Output the [x, y] coordinate of the center of the cell containing the given text.  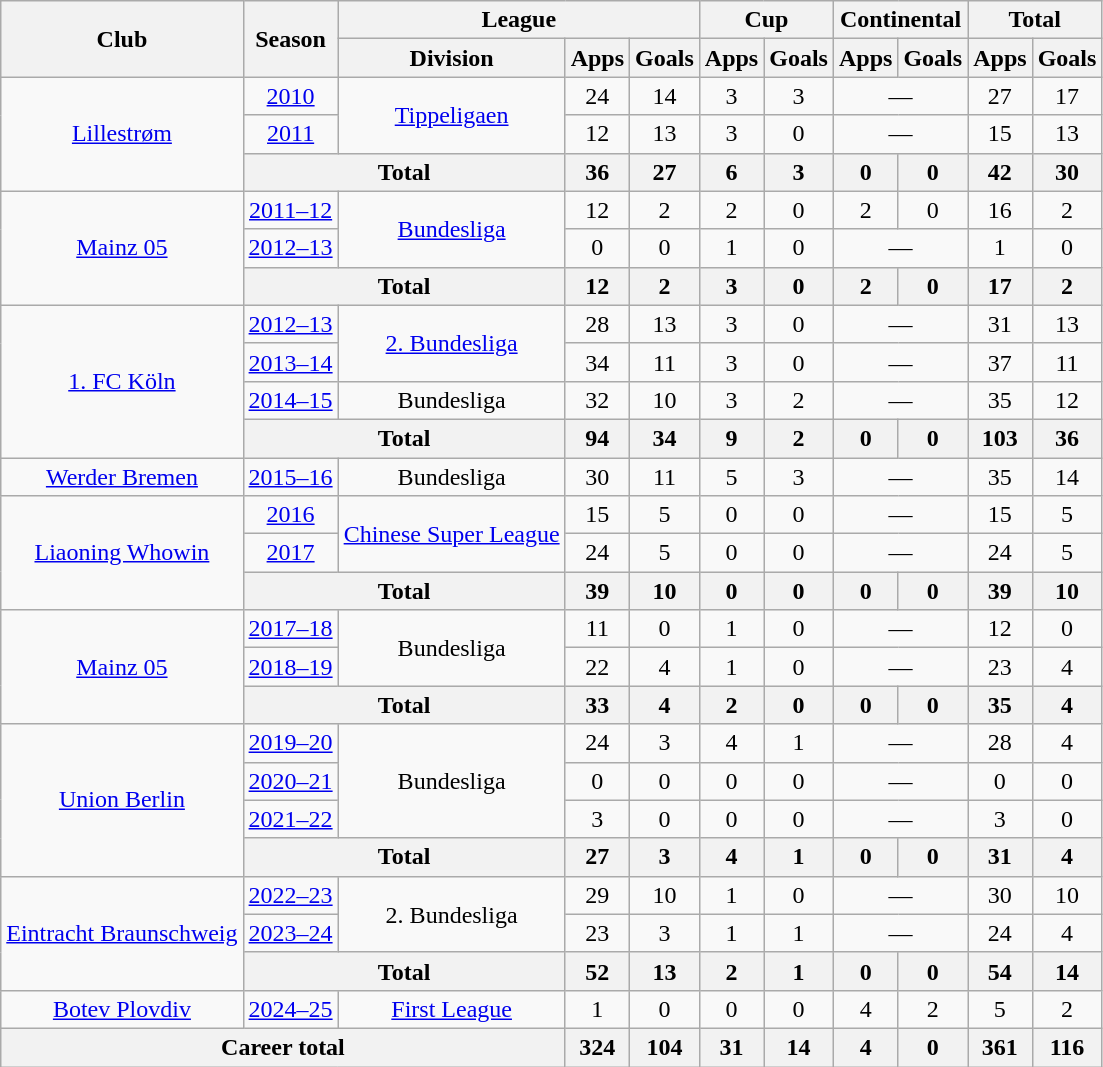
Eintracht Braunschweig [122, 933]
2014–15 [290, 400]
9 [731, 438]
First League [452, 1009]
2021–22 [290, 819]
104 [665, 1047]
54 [1000, 971]
Botev Plovdiv [122, 1009]
1. FC Köln [122, 381]
Continental [900, 20]
52 [597, 971]
2015–16 [290, 477]
29 [597, 895]
2018–19 [290, 667]
33 [597, 705]
Tippeligaen [452, 115]
Career total [283, 1047]
324 [597, 1047]
2020–21 [290, 781]
94 [597, 438]
6 [731, 172]
Werder Bremen [122, 477]
2023–24 [290, 933]
Division [452, 58]
2019–20 [290, 743]
16 [1000, 210]
Union Berlin [122, 800]
2017 [290, 553]
2024–25 [290, 1009]
42 [1000, 172]
2013–14 [290, 362]
Chinese Super League [452, 534]
2022–23 [290, 895]
Season [290, 39]
Liaoning Whowin [122, 553]
Lillestrøm [122, 134]
League [518, 20]
116 [1067, 1047]
32 [597, 400]
2011–12 [290, 210]
103 [1000, 438]
Cup [766, 20]
22 [597, 667]
37 [1000, 362]
2010 [290, 96]
Club [122, 39]
2016 [290, 515]
2017–18 [290, 629]
2011 [290, 134]
361 [1000, 1047]
